Provide the (X, Y) coordinate of the cell's center where the given text is located.  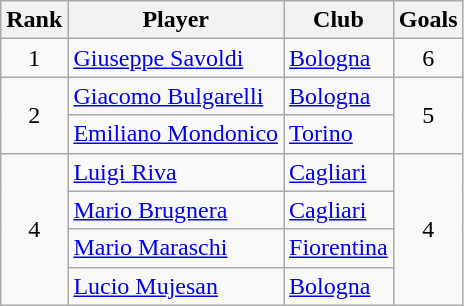
5 (428, 115)
Player (176, 20)
1 (34, 58)
Giacomo Bulgarelli (176, 96)
Club (339, 20)
Fiorentina (339, 248)
6 (428, 58)
Goals (428, 20)
2 (34, 115)
Giuseppe Savoldi (176, 58)
Lucio Mujesan (176, 286)
Emiliano Mondonico (176, 134)
Luigi Riva (176, 172)
Torino (339, 134)
Mario Brugnera (176, 210)
Rank (34, 20)
Mario Maraschi (176, 248)
